Return the (X, Y) coordinate for the center point of the cell that contains the specified text.  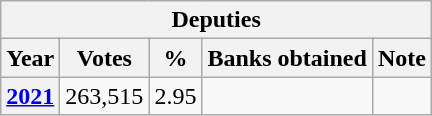
Votes (104, 58)
2021 (30, 96)
2.95 (176, 96)
263,515 (104, 96)
Banks obtained (287, 58)
Year (30, 58)
Deputies (216, 20)
Note (402, 58)
% (176, 58)
